Provide the [X, Y] coordinate of the cell's center where the given text is located.  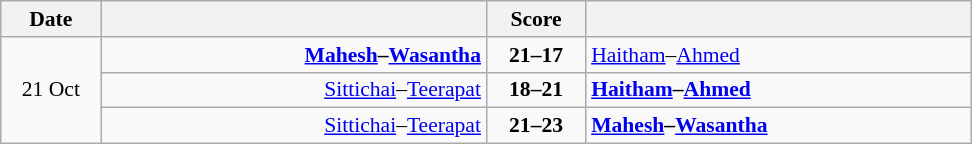
21 Oct [51, 90]
Date [51, 19]
21–23 [536, 126]
Score [536, 19]
21–17 [536, 55]
18–21 [536, 90]
